From the cell containing the given text, extract its center point as [x, y] coordinate. 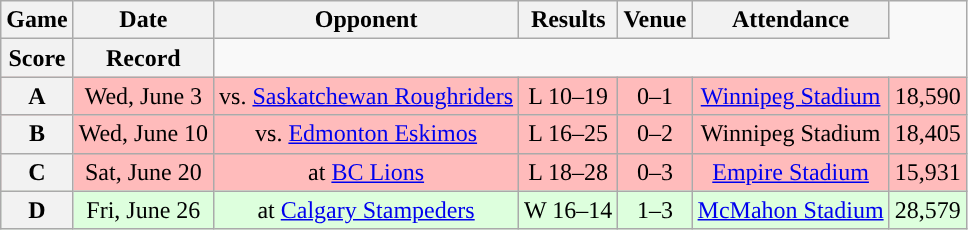
15,931 [928, 172]
0–3 [655, 172]
Wed, June 10 [143, 134]
Date [143, 20]
1–3 [655, 210]
Results [568, 20]
W 16–14 [568, 210]
C [37, 172]
18,405 [928, 134]
McMahon Stadium [790, 210]
A [37, 96]
Empire Stadium [790, 172]
vs. Edmonton Eskimos [366, 134]
D [37, 210]
at Calgary Stampeders [366, 210]
Record [143, 58]
at BC Lions [366, 172]
Game [37, 20]
Attendance [790, 20]
18,590 [928, 96]
Score [37, 58]
0–2 [655, 134]
28,579 [928, 210]
0–1 [655, 96]
Opponent [366, 20]
Wed, June 3 [143, 96]
vs. Saskatchewan Roughriders [366, 96]
L 18–28 [568, 172]
L 16–25 [568, 134]
B [37, 134]
L 10–19 [568, 96]
Venue [655, 20]
Fri, June 26 [143, 210]
Sat, June 20 [143, 172]
